Capture the cell that displays the provided text and extract its (x, y) central coordinate. 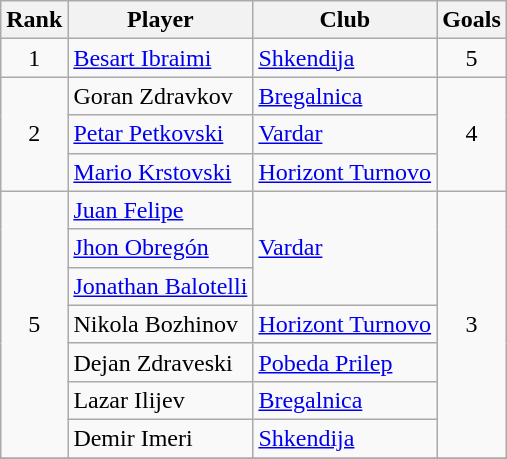
Club (345, 20)
Juan Felipe (160, 210)
Besart Ibraimi (160, 58)
Mario Krstovski (160, 172)
Goran Zdravkov (160, 96)
Player (160, 20)
Goals (472, 20)
2 (34, 134)
Dejan Zdraveski (160, 362)
1 (34, 58)
Petar Petkovski (160, 134)
3 (472, 324)
Pobeda Prilep (345, 362)
Nikola Bozhinov (160, 324)
Demir Imeri (160, 438)
Jonathan Balotelli (160, 286)
Jhon Obregón (160, 248)
Lazar Ilijev (160, 400)
4 (472, 134)
Rank (34, 20)
